Provide the [x, y] coordinate of the cell's center where the given text is located.  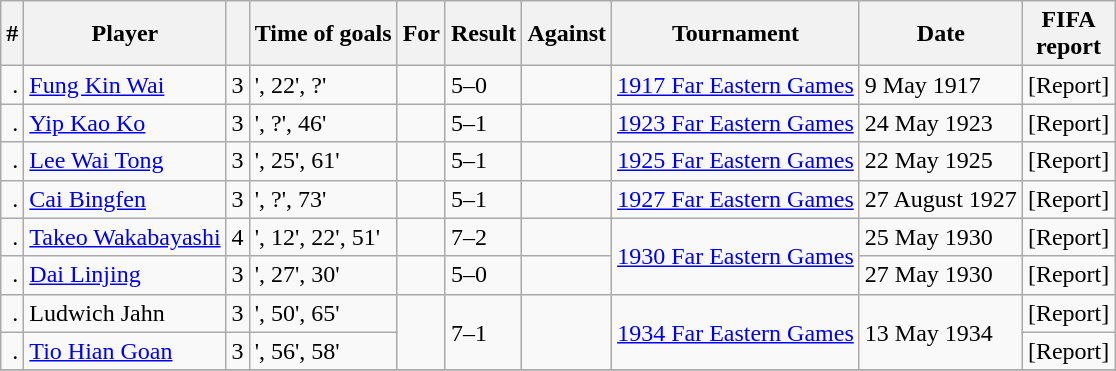
27 August 1927 [940, 199]
Player [125, 34]
# [12, 34]
For [421, 34]
', 50', 65' [323, 313]
9 May 1917 [940, 85]
', 22', ?' [323, 85]
Lee Wai Tong [125, 161]
Time of goals [323, 34]
1925 Far Eastern Games [736, 161]
', ?', 73' [323, 199]
1917 Far Eastern Games [736, 85]
13 May 1934 [940, 332]
Cai Bingfen [125, 199]
', 12', 22', 51' [323, 237]
1934 Far Eastern Games [736, 332]
Fung Kin Wai [125, 85]
FIFAreport [1068, 34]
7–1 [483, 332]
Tournament [736, 34]
25 May 1930 [940, 237]
1927 Far Eastern Games [736, 199]
24 May 1923 [940, 123]
Ludwich Jahn [125, 313]
Yip Kao Ko [125, 123]
4 [238, 237]
Result [483, 34]
Tio Hian Goan [125, 351]
Takeo Wakabayashi [125, 237]
', 25', 61' [323, 161]
7–2 [483, 237]
22 May 1925 [940, 161]
Date [940, 34]
27 May 1930 [940, 275]
1930 Far Eastern Games [736, 256]
', 56', 58' [323, 351]
', 27', 30' [323, 275]
Against [567, 34]
', ?', 46' [323, 123]
1923 Far Eastern Games [736, 123]
Dai Linjing [125, 275]
